Extract the [X, Y] coordinate from the center of the cell holding the provided text.  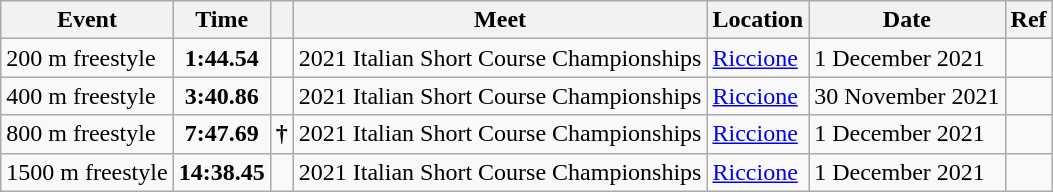
Location [758, 20]
7:47.69 [222, 134]
Meet [500, 20]
Event [87, 20]
Time [222, 20]
3:40.86 [222, 96]
800 m freestyle [87, 134]
400 m freestyle [87, 96]
14:38.45 [222, 172]
1:44.54 [222, 58]
Ref [1028, 20]
Date [907, 20]
200 m freestyle [87, 58]
1500 m freestyle [87, 172]
30 November 2021 [907, 96]
† [282, 134]
